Determine the [X, Y] coordinate at the center of the cell enclosing the given text.  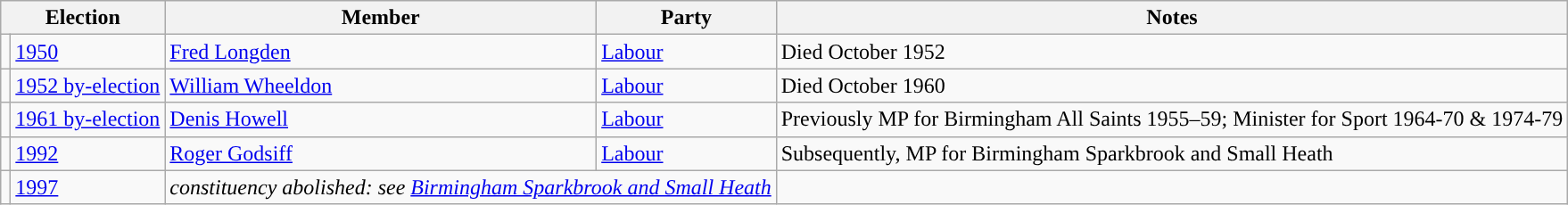
constituency abolished: see Birmingham Sparkbrook and Small Heath [471, 187]
Subsequently, MP for Birmingham Sparkbrook and Small Heath [1172, 153]
1997 [87, 187]
1950 [87, 52]
Notes [1172, 18]
Election [83, 18]
1952 by-election [87, 86]
1992 [87, 153]
Party [687, 18]
Denis Howell [381, 119]
Died October 1960 [1172, 86]
Roger Godsiff [381, 153]
William Wheeldon [381, 86]
Previously MP for Birmingham All Saints 1955–59; Minister for Sport 1964-70 & 1974-79 [1172, 119]
Member [381, 18]
Died October 1952 [1172, 52]
1961 by-election [87, 119]
Fred Longden [381, 52]
